Return the [x, y] coordinate for the center point of the cell that contains the specified text.  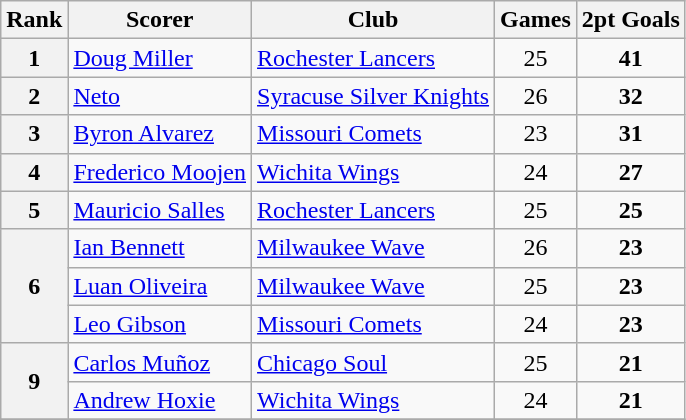
Mauricio Salles [160, 210]
Doug Miller [160, 58]
Luan Oliveira [160, 286]
31 [630, 134]
1 [34, 58]
Frederico Moojen [160, 172]
2pt Goals [630, 20]
9 [34, 381]
Syracuse Silver Knights [374, 96]
Rank [34, 20]
4 [34, 172]
41 [630, 58]
Scorer [160, 20]
2 [34, 96]
6 [34, 286]
27 [630, 172]
Games [536, 20]
Club [374, 20]
Byron Alvarez [160, 134]
Chicago Soul [374, 362]
32 [630, 96]
Neto [160, 96]
Carlos Muñoz [160, 362]
Andrew Hoxie [160, 400]
Leo Gibson [160, 324]
Ian Bennett [160, 248]
5 [34, 210]
3 [34, 134]
